Extract the (x, y) coordinate from the center of the cell holding the provided text.  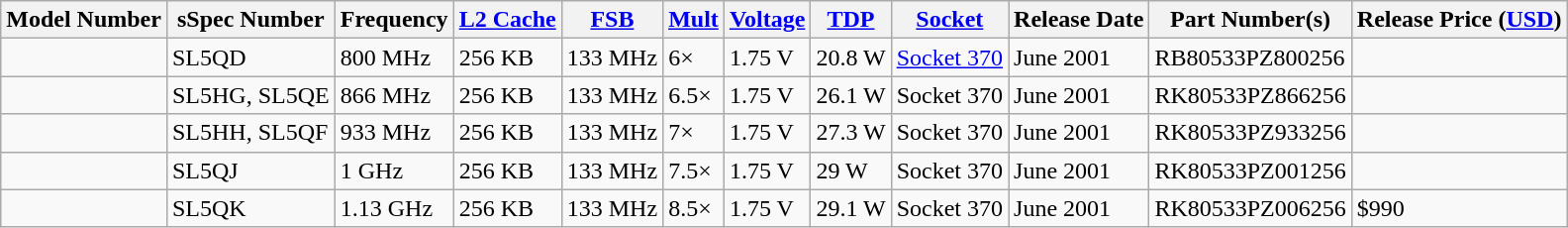
7.5× (694, 171)
Release Date (1079, 20)
Frequency (394, 20)
TDP (851, 20)
6× (694, 57)
SL5QJ (250, 171)
Model Number (84, 20)
Voltage (767, 20)
29 W (851, 171)
26.1 W (851, 95)
Mult (694, 20)
6.5× (694, 95)
RB80533PZ800256 (1250, 57)
SL5QK (250, 208)
SL5HG, SL5QE (250, 95)
1 GHz (394, 171)
933 MHz (394, 133)
8.5× (694, 208)
1.13 GHz (394, 208)
RK80533PZ933256 (1250, 133)
800 MHz (394, 57)
sSpec Number (250, 20)
27.3 W (851, 133)
29.1 W (851, 208)
RK80533PZ006256 (1250, 208)
7× (694, 133)
Part Number(s) (1250, 20)
20.8 W (851, 57)
RK80533PZ001256 (1250, 171)
SL5HH, SL5QF (250, 133)
$990 (1459, 208)
866 MHz (394, 95)
RK80533PZ866256 (1250, 95)
Socket (949, 20)
SL5QD (250, 57)
FSB (612, 20)
L2 Cache (507, 20)
Release Price (USD) (1459, 20)
